Determine the (X, Y) coordinate at the center of the cell enclosing the given text.  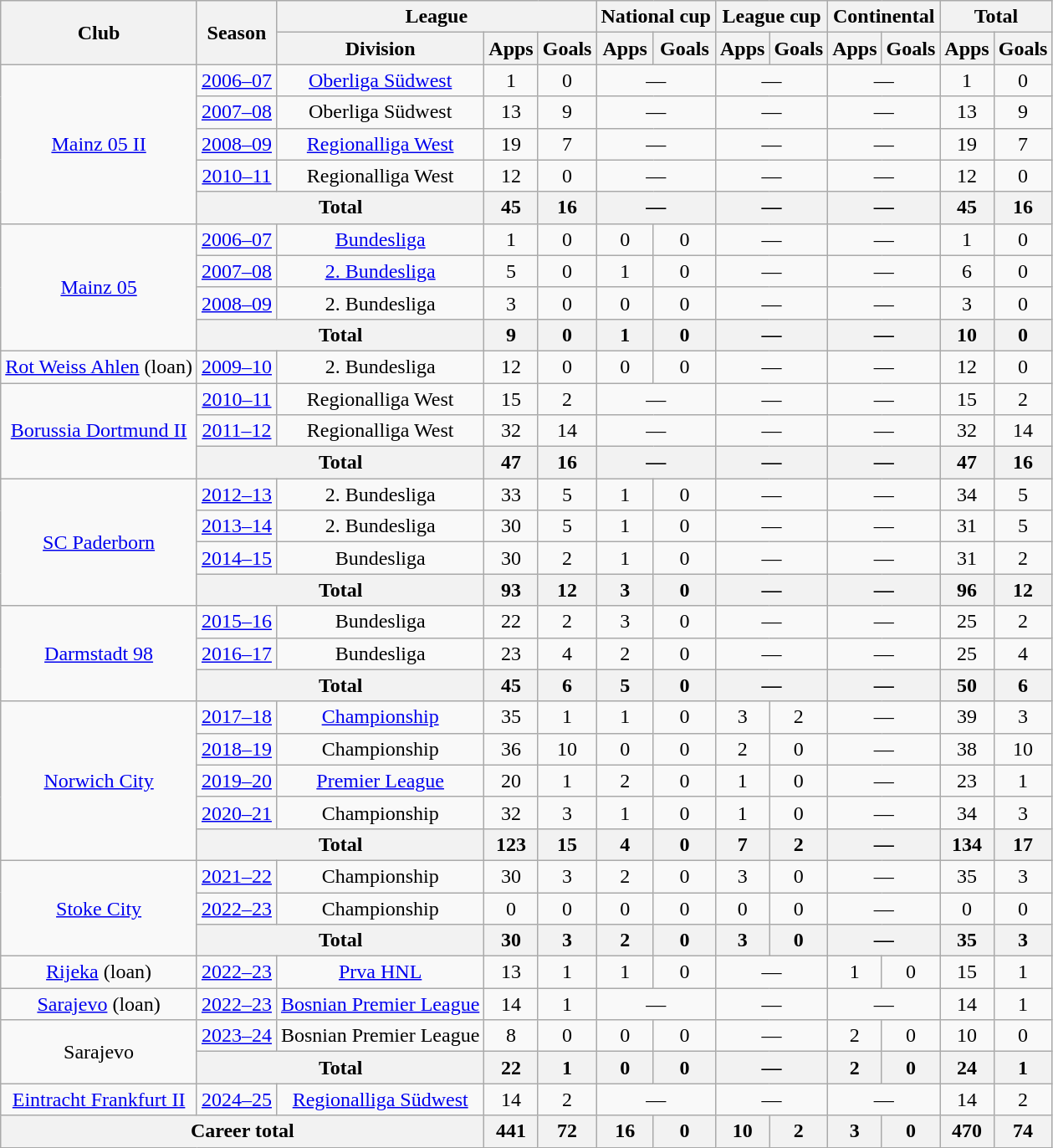
2017–18 (236, 717)
Darmstadt 98 (99, 653)
Sarajevo (loan) (99, 1004)
2016–17 (236, 653)
2021–22 (236, 876)
2023–24 (236, 1036)
24 (967, 1068)
2018–19 (236, 749)
Premier League (380, 781)
National cup (656, 17)
38 (967, 749)
2019–20 (236, 781)
2013–14 (236, 526)
SC Paderborn (99, 542)
2014–15 (236, 558)
Stoke City (99, 908)
93 (511, 590)
50 (967, 685)
2011–12 (236, 431)
123 (511, 844)
2024–25 (236, 1099)
2015–16 (236, 622)
441 (511, 1131)
2009–10 (236, 366)
Season (236, 33)
134 (967, 844)
8 (511, 1036)
Club (99, 33)
Continental (884, 17)
Prva HNL (380, 972)
Rijeka (loan) (99, 972)
League cup (771, 17)
Career total (243, 1131)
96 (967, 590)
36 (511, 749)
470 (967, 1131)
74 (1023, 1131)
20 (511, 781)
League (436, 17)
Mainz 05 II (99, 144)
Eintracht Frankfurt II (99, 1099)
2012–13 (236, 495)
Sarajevo (99, 1052)
Mainz 05 (99, 287)
Division (380, 49)
33 (511, 495)
39 (967, 717)
17 (1023, 844)
Rot Weiss Ahlen (loan) (99, 366)
Norwich City (99, 781)
Regionalliga Südwest (380, 1099)
2020–21 (236, 812)
Borussia Dortmund II (99, 431)
72 (567, 1131)
